Return the [x, y] coordinate for the center point of the cell that contains the specified text.  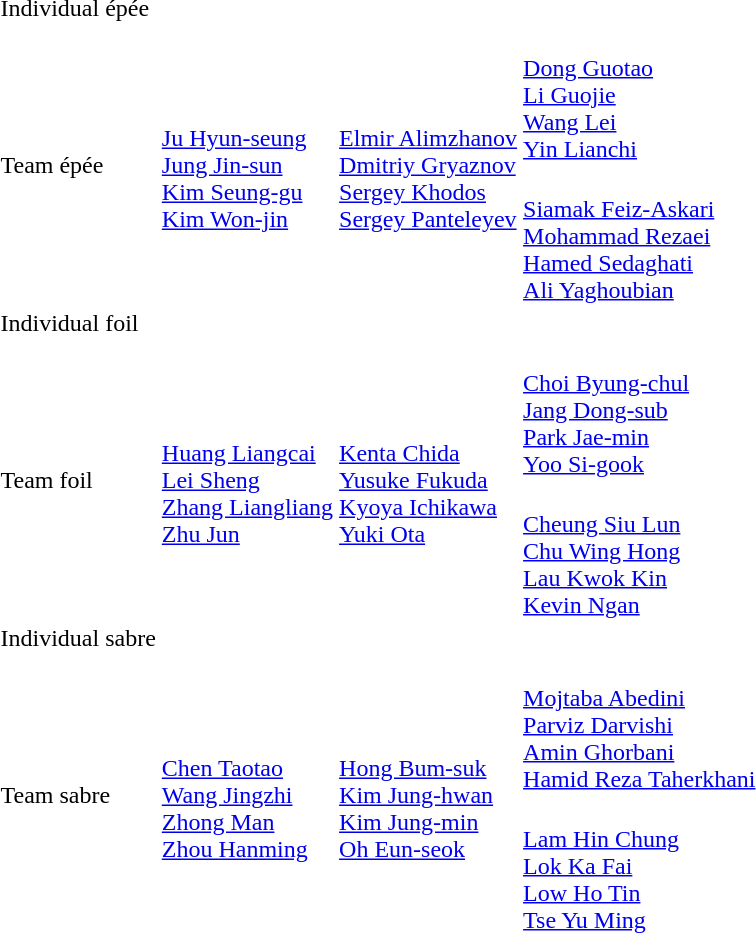
Kenta ChidaYusuke FukudaKyoya IchikawaYuki Ota [428, 480]
Ju Hyun-seungJung Jin-sunKim Seung-guKim Won-jin [247, 166]
Elmir AlimzhanovDmitriy GryaznovSergey KhodosSergey Panteleyev [428, 166]
Huang LiangcaiLei ShengZhang LiangliangZhu Jun [247, 480]
